For the text-containing cell, return its midpoint in (x, y) coordinate format. 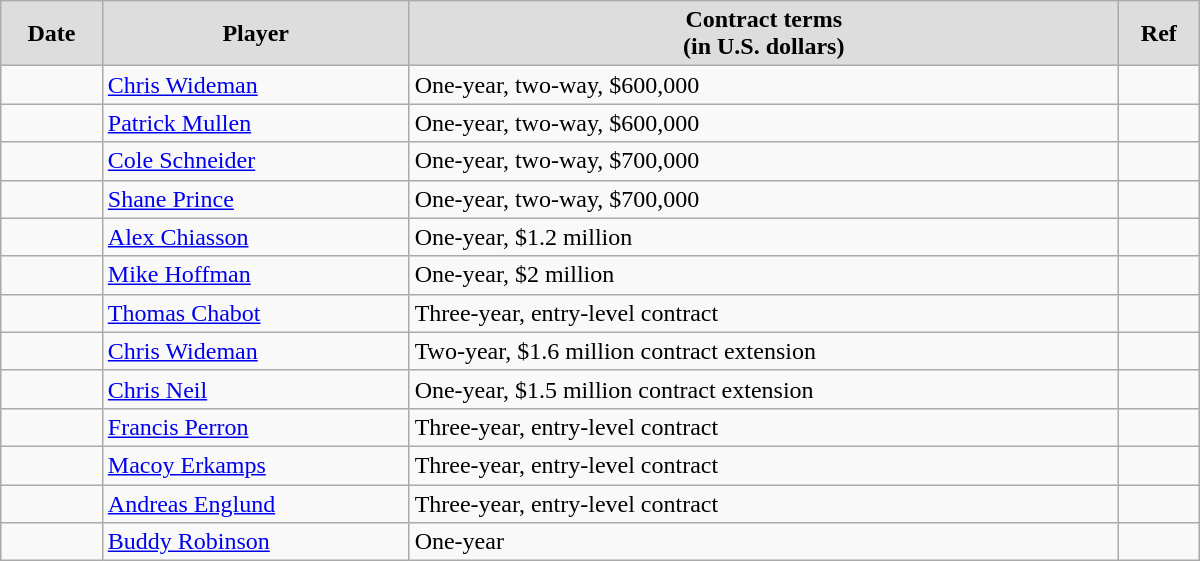
Player (256, 34)
Thomas Chabot (256, 313)
Contract terms(in U.S. dollars) (764, 34)
Cole Schneider (256, 161)
Francis Perron (256, 427)
Chris Neil (256, 389)
Alex Chiasson (256, 237)
One-year, $1.2 million (764, 237)
Ref (1158, 34)
Macoy Erkamps (256, 465)
One-year (764, 542)
Two-year, $1.6 million contract extension (764, 351)
One-year, $1.5 million contract extension (764, 389)
Buddy Robinson (256, 542)
Patrick Mullen (256, 123)
One-year, $2 million (764, 275)
Andreas Englund (256, 503)
Mike Hoffman (256, 275)
Shane Prince (256, 199)
Date (52, 34)
